For the text-containing cell, return its midpoint in [x, y] coordinate format. 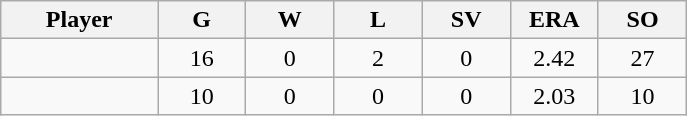
2 [378, 58]
27 [642, 58]
ERA [554, 20]
16 [202, 58]
SO [642, 20]
G [202, 20]
2.42 [554, 58]
Player [80, 20]
SV [466, 20]
L [378, 20]
2.03 [554, 96]
W [290, 20]
